Locate the cell with the specified text and output its (X, Y) center coordinate. 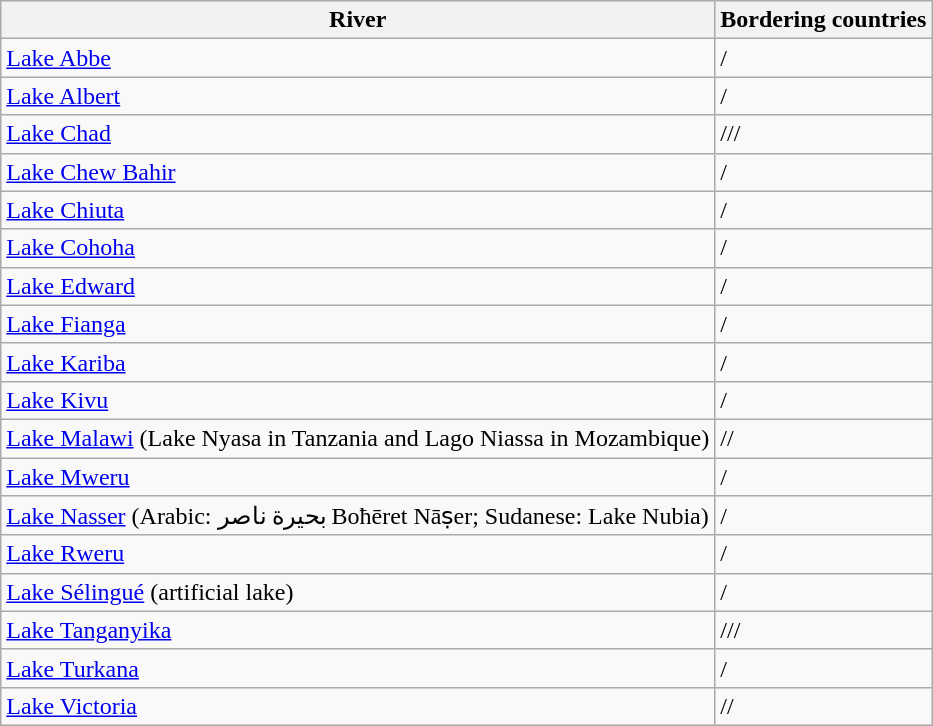
Lake Victoria (358, 706)
Lake Malawi (Lake Nyasa in Tanzania and Lago Niassa in Mozambique) (358, 438)
Lake Nasser (Arabic: بحيرة ناصر Boħēret Nāṣer; Sudanese: Lake Nubia) (358, 516)
Lake Chiuta (358, 210)
River (358, 20)
Lake Kivu (358, 400)
Lake Rweru (358, 554)
Lake Tanganyika (358, 630)
Lake Chad (358, 134)
Lake Abbe (358, 58)
Lake Sélingué (artificial lake) (358, 592)
Lake Chew Bahir (358, 172)
Lake Fianga (358, 324)
Lake Albert (358, 96)
Bordering countries (824, 20)
Lake Mweru (358, 477)
Lake Kariba (358, 362)
Lake Cohoha (358, 248)
Lake Edward (358, 286)
Lake Turkana (358, 668)
